Extract the [x, y] coordinate from the center of the cell holding the provided text.  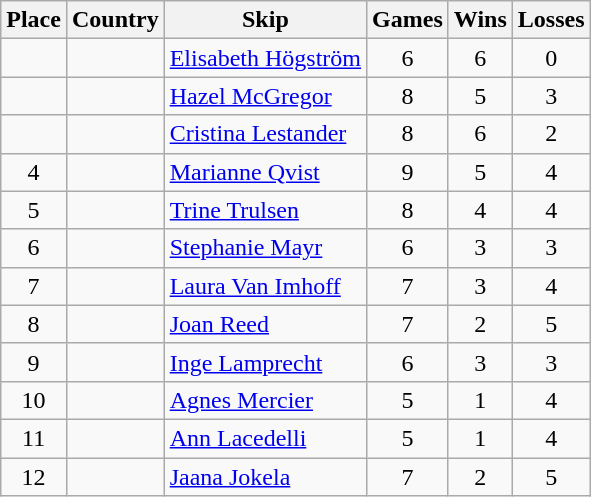
Ann Lacedelli [265, 438]
Marianne Qvist [265, 172]
Losses [551, 20]
Hazel McGregor [265, 96]
Stephanie Mayr [265, 248]
Agnes Mercier [265, 400]
10 [34, 400]
Cristina Lestander [265, 134]
Country [115, 20]
0 [551, 58]
Place [34, 20]
Trine Trulsen [265, 210]
Games [408, 20]
12 [34, 477]
Inge Lamprecht [265, 362]
Joan Reed [265, 324]
Laura Van Imhoff [265, 286]
Skip [265, 20]
Wins [480, 20]
Jaana Jokela [265, 477]
11 [34, 438]
Elisabeth Högström [265, 58]
